Capture the cell that displays the provided text and extract its (X, Y) central coordinate. 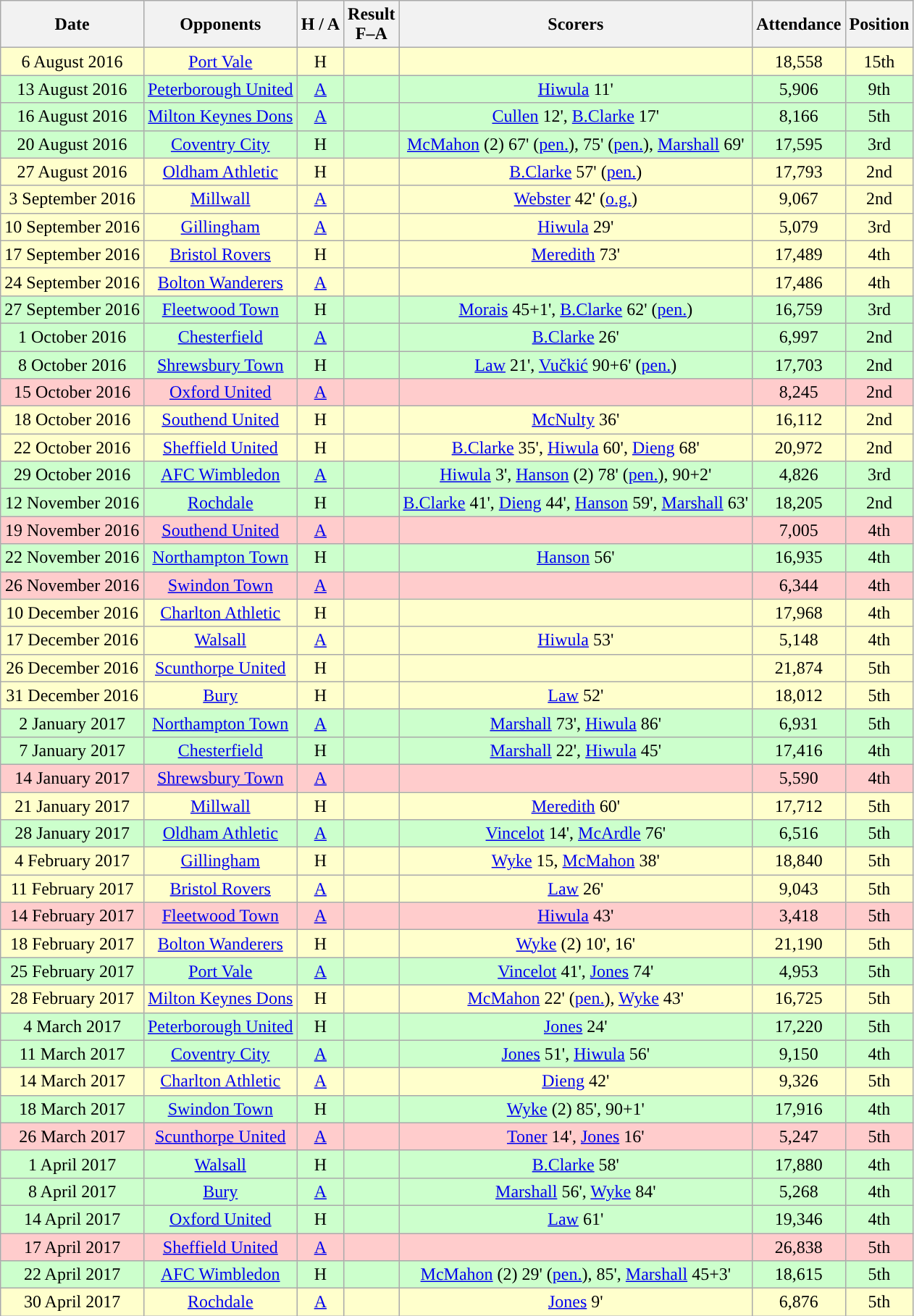
Position (879, 25)
Jones 51', Hiwula 56' (576, 1054)
6,997 (799, 337)
Webster 42' (o.g.) (576, 199)
18 October 2016 (72, 420)
Meredith 73' (576, 254)
26,838 (799, 1246)
28 January 2017 (72, 834)
17,880 (799, 1164)
17 December 2016 (72, 640)
21,190 (799, 944)
17 September 2016 (72, 254)
11 March 2017 (72, 1054)
3 September 2016 (72, 199)
Hiwula 11' (576, 89)
9,067 (799, 199)
17,916 (799, 1109)
17,416 (799, 750)
McMahon 22' (pen.), Wyke 43' (576, 999)
22 April 2017 (72, 1275)
McNulty 36' (576, 420)
17,595 (799, 144)
B.Clarke 35', Hiwula 60', Dieng 68' (576, 448)
9,326 (799, 1081)
17,220 (799, 1026)
9,043 (799, 889)
31 December 2016 (72, 695)
Law 52' (576, 695)
Jones 9' (576, 1302)
5,247 (799, 1136)
16,935 (799, 558)
19 November 2016 (72, 530)
5,079 (799, 227)
McMahon (2) 67' (pen.), 75' (pen.), Marshall 69' (576, 144)
4 March 2017 (72, 1026)
17,703 (799, 364)
Dieng 42' (576, 1081)
Marshall 22', Hiwula 45' (576, 750)
6,876 (799, 1302)
9,150 (799, 1054)
Marshall 56', Wyke 84' (576, 1191)
Vincelot 14', McArdle 76' (576, 834)
26 March 2017 (72, 1136)
16,725 (799, 999)
4,953 (799, 971)
27 September 2016 (72, 309)
Date (72, 25)
Hanson 56' (576, 558)
18 March 2017 (72, 1109)
Hiwula 43' (576, 916)
5,268 (799, 1191)
15th (879, 62)
Wyke (2) 85', 90+1' (576, 1109)
Law 26' (576, 889)
Attendance (799, 25)
26 December 2016 (72, 668)
4 February 2017 (72, 861)
20,972 (799, 448)
21 January 2017 (72, 806)
27 August 2016 (72, 172)
17,712 (799, 806)
8 April 2017 (72, 1191)
11 February 2017 (72, 889)
26 November 2016 (72, 585)
Wyke 15, McMahon 38' (576, 861)
15 October 2016 (72, 393)
6,344 (799, 585)
B.Clarke 58' (576, 1164)
4,826 (799, 475)
Vincelot 41', Jones 74' (576, 971)
Hiwula 53' (576, 640)
Opponents (220, 25)
ResultF–A (372, 25)
24 September 2016 (72, 282)
28 February 2017 (72, 999)
8,245 (799, 393)
5,148 (799, 640)
Meredith 60' (576, 806)
B.Clarke 41', Dieng 44', Hanson 59', Marshall 63' (576, 503)
Wyke (2) 10', 16' (576, 944)
Jones 24' (576, 1026)
Toner 14', Jones 16' (576, 1136)
18,012 (799, 695)
17,489 (799, 254)
21,874 (799, 668)
22 November 2016 (72, 558)
17,486 (799, 282)
18,558 (799, 62)
20 August 2016 (72, 144)
8,166 (799, 117)
18,205 (799, 503)
17,968 (799, 613)
17,793 (799, 172)
1 April 2017 (72, 1164)
8 October 2016 (72, 364)
2 January 2017 (72, 723)
14 February 2017 (72, 916)
30 April 2017 (72, 1302)
17 April 2017 (72, 1246)
14 April 2017 (72, 1219)
13 August 2016 (72, 89)
H / A (320, 25)
5,590 (799, 778)
Marshall 73', Hiwula 86' (576, 723)
Morais 45+1', B.Clarke 62' (pen.) (576, 309)
3,418 (799, 916)
18 February 2017 (72, 944)
18,615 (799, 1275)
Hiwula 3', Hanson (2) 78' (pen.), 90+2' (576, 475)
Cullen 12', B.Clarke 17' (576, 117)
14 January 2017 (72, 778)
25 February 2017 (72, 971)
10 September 2016 (72, 227)
Hiwula 29' (576, 227)
14 March 2017 (72, 1081)
10 December 2016 (72, 613)
B.Clarke 26' (576, 337)
5,906 (799, 89)
18,840 (799, 861)
1 October 2016 (72, 337)
B.Clarke 57' (pen.) (576, 172)
16 August 2016 (72, 117)
6 August 2016 (72, 62)
6,516 (799, 834)
16,112 (799, 420)
19,346 (799, 1219)
9th (879, 89)
6,931 (799, 723)
Law 61' (576, 1219)
Scorers (576, 25)
29 October 2016 (72, 475)
McMahon (2) 29' (pen.), 85', Marshall 45+3' (576, 1275)
7 January 2017 (72, 750)
12 November 2016 (72, 503)
16,759 (799, 309)
Law 21', Vučkić 90+6' (pen.) (576, 364)
7,005 (799, 530)
22 October 2016 (72, 448)
